Provide the (x, y) coordinate of the cell's center where the given text is located.  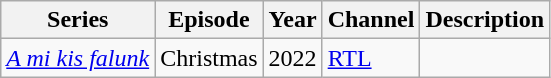
Channel (371, 20)
Christmas (209, 58)
Episode (209, 20)
A mi kis falunk (78, 58)
Year (292, 20)
Description (485, 20)
2022 (292, 58)
Series (78, 20)
RTL (371, 58)
